Find where the given text appears and provide that cell's center as (X, Y) coordinate. 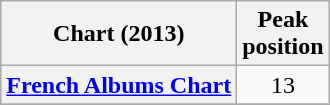
13 (283, 85)
French Albums Chart (119, 85)
Peakposition (283, 34)
Chart (2013) (119, 34)
